Provide the (X, Y) coordinate of the cell's center where the given text is located.  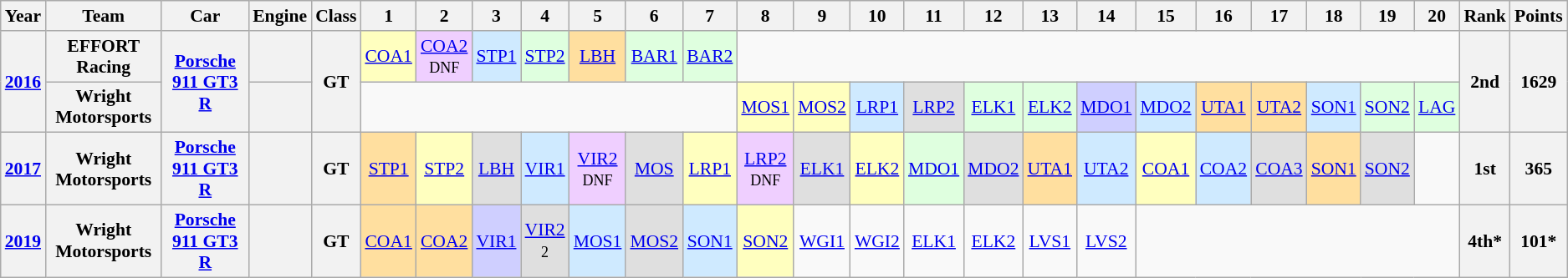
WGI2 (877, 242)
BAR1 (654, 57)
VIR2 DNF (598, 169)
Points (1539, 16)
EFFORT Racing (104, 57)
Engine (279, 16)
1st (1485, 169)
LRP2 (933, 107)
MOS (654, 169)
4 (545, 16)
BAR2 (709, 57)
365 (1539, 169)
2nd (1485, 82)
Year (23, 16)
Car (205, 16)
10 (877, 16)
LAG (1437, 107)
COA2 DNF (445, 57)
15 (1166, 16)
17 (1279, 16)
Rank (1485, 16)
3 (496, 16)
2019 (23, 242)
19 (1387, 16)
11 (933, 16)
7 (709, 16)
1 (388, 16)
4th* (1485, 242)
WGI1 (822, 242)
9 (822, 16)
2017 (23, 169)
LVS1 (1050, 242)
14 (1106, 16)
8 (765, 16)
16 (1224, 16)
LRP2 DNF (765, 169)
2 (445, 16)
1629 (1539, 82)
VIR2 2 (545, 242)
5 (598, 16)
101* (1539, 242)
COA3 (1279, 169)
Class (336, 16)
13 (1050, 16)
6 (654, 16)
2016 (23, 82)
12 (993, 16)
LVS2 (1106, 242)
20 (1437, 16)
18 (1334, 16)
Team (104, 16)
